From the cell containing the given text, extract its center point as (x, y) coordinate. 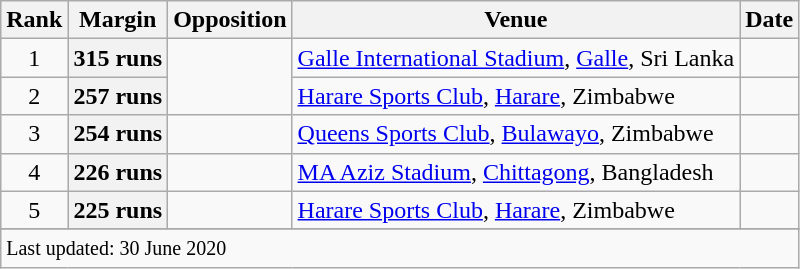
Last updated: 30 June 2020 (400, 248)
Rank (34, 20)
257 runs (118, 96)
Galle International Stadium, Galle, Sri Lanka (516, 58)
Queens Sports Club, Bulawayo, Zimbabwe (516, 134)
Venue (516, 20)
Date (770, 20)
2 (34, 96)
254 runs (118, 134)
4 (34, 172)
1 (34, 58)
Margin (118, 20)
225 runs (118, 210)
MA Aziz Stadium, Chittagong, Bangladesh (516, 172)
Opposition (230, 20)
226 runs (118, 172)
315 runs (118, 58)
3 (34, 134)
5 (34, 210)
